For the text-containing cell, return its midpoint in (X, Y) coordinate format. 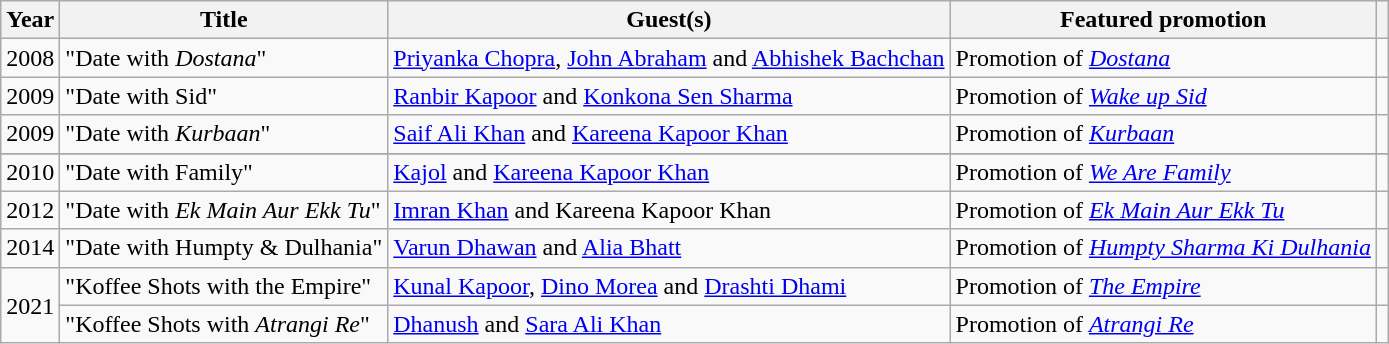
Imran Khan and Kareena Kapoor Khan (669, 210)
2010 (30, 172)
Title (224, 20)
Promotion of Dostana (1163, 58)
"Date with Dostana" (224, 58)
Promotion of We Are Family (1163, 172)
Promotion of Kurbaan (1163, 134)
"Date with Sid" (224, 96)
"Date with Family" (224, 172)
2008 (30, 58)
Featured promotion (1163, 20)
Kunal Kapoor, Dino Morea and Drashti Dhami (669, 286)
2012 (30, 210)
Promotion of Atrangi Re (1163, 324)
2014 (30, 248)
Year (30, 20)
"Date with Humpty & Dulhania" (224, 248)
Kajol and Kareena Kapoor Khan (669, 172)
"Koffee Shots with the Empire" (224, 286)
Priyanka Chopra, John Abraham and Abhishek Bachchan (669, 58)
Promotion of Ek Main Aur Ekk Tu (1163, 210)
Varun Dhawan and Alia Bhatt (669, 248)
"Date with Kurbaan" (224, 134)
Promotion of The Empire (1163, 286)
Promotion of Wake up Sid (1163, 96)
"Koffee Shots with Atrangi Re" (224, 324)
Dhanush and Sara Ali Khan (669, 324)
Saif Ali Khan and Kareena Kapoor Khan (669, 134)
"Date with Ek Main Aur Ekk Tu" (224, 210)
Guest(s) (669, 20)
Promotion of Humpty Sharma Ki Dulhania (1163, 248)
2021 (30, 305)
Ranbir Kapoor and Konkona Sen Sharma (669, 96)
